Pinpoint the cell where the given text exists, returning its (x, y) midpoint coordinate. 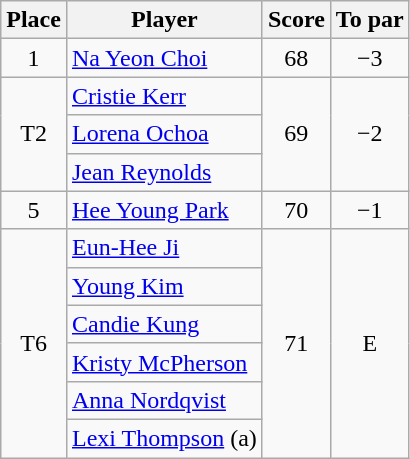
Lorena Ochoa (164, 134)
Lexi Thompson (a) (164, 438)
E (370, 343)
Anna Nordqvist (164, 400)
Jean Reynolds (164, 172)
Candie Kung (164, 324)
Na Yeon Choi (164, 58)
Kristy McPherson (164, 362)
−2 (370, 134)
1 (34, 58)
−3 (370, 58)
Score (296, 20)
Young Kim (164, 286)
71 (296, 343)
70 (296, 210)
69 (296, 134)
T2 (34, 134)
5 (34, 210)
Hee Young Park (164, 210)
To par (370, 20)
Place (34, 20)
Eun-Hee Ji (164, 248)
Cristie Kerr (164, 96)
T6 (34, 343)
−1 (370, 210)
Player (164, 20)
68 (296, 58)
